Return [X, Y] of the center of cell containing provided text 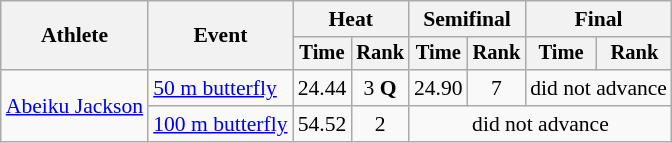
Abeiku Jackson [74, 106]
24.90 [438, 88]
Heat [351, 19]
100 m butterfly [220, 124]
54.52 [322, 124]
Athlete [74, 36]
50 m butterfly [220, 88]
7 [497, 88]
Final [598, 19]
24.44 [322, 88]
Event [220, 36]
3 Q [380, 88]
Semifinal [467, 19]
2 [380, 124]
